Scan for the cell matching the given text and deliver its [X, Y] coordinate at center. 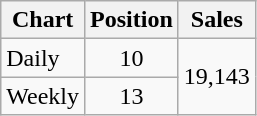
Weekly [43, 96]
10 [132, 58]
Sales [216, 20]
13 [132, 96]
Daily [43, 58]
Position [132, 20]
Chart [43, 20]
19,143 [216, 77]
